Provide the [X, Y] coordinate of the cell's center where the given text is located.  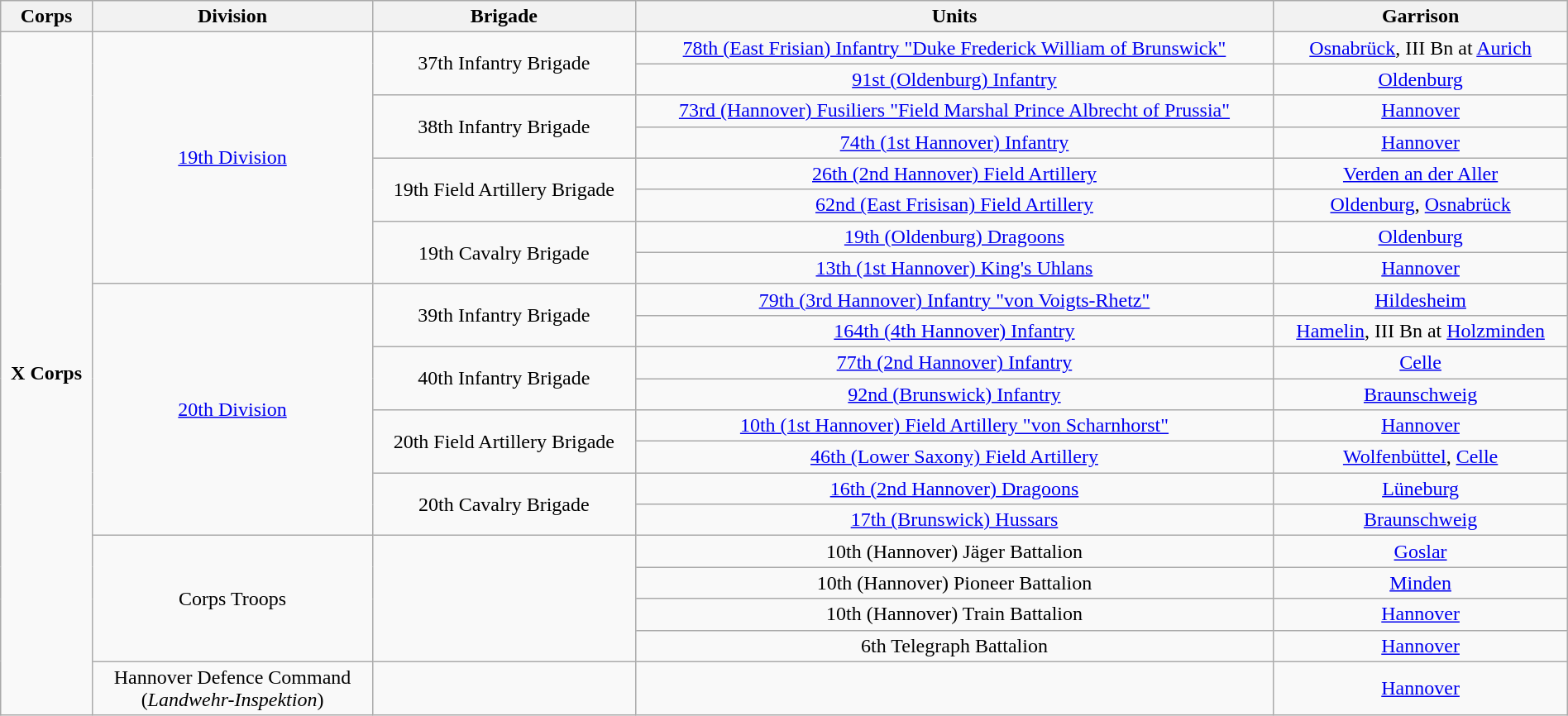
91st (Oldenburg) Infantry [954, 79]
37th Infantry Brigade [504, 64]
Hamelin, III Bn at Holzminden [1421, 331]
Brigade [504, 17]
78th (East Frisian) Infantry "Duke Frederick William of Brunswick" [954, 48]
79th (3rd Hannover) Infantry "von Voigts-Rhetz" [954, 299]
73rd (Hannover) Fusiliers "Field Marshal Prince Albrecht of Prussia" [954, 111]
6th Telegraph Battalion [954, 646]
Units [954, 17]
Oldenburg, Osnabrück [1421, 205]
77th (2nd Hannover) Infantry [954, 362]
92nd (Brunswick) Infantry [954, 394]
19th Field Artillery Brigade [504, 189]
10th (Hannover) Train Battalion [954, 614]
Hannover Defence Command(Landwehr-Inspektion) [232, 688]
164th (4th Hannover) Infantry [954, 331]
39th Infantry Brigade [504, 315]
Osnabrück, III Bn at Aurich [1421, 48]
10th (Hannover) Jäger Battalion [954, 551]
Lüneburg [1421, 489]
16th (2nd Hannover) Dragoons [954, 489]
10th (1st Hannover) Field Artillery "von Scharnhorst" [954, 426]
X Corps [46, 374]
19th (Oldenburg) Dragoons [954, 236]
40th Infantry Brigade [504, 378]
Wolfenbüttel, Celle [1421, 457]
Garrison [1421, 17]
Celle [1421, 362]
20th Division [232, 409]
19th Division [232, 158]
38th Infantry Brigade [504, 126]
Goslar [1421, 551]
17th (Brunswick) Hussars [954, 520]
13th (1st Hannover) King's Uhlans [954, 268]
20th Field Artillery Brigade [504, 442]
Corps [46, 17]
Minden [1421, 583]
19th Cavalry Brigade [504, 252]
20th Cavalry Brigade [504, 504]
Corps Troops [232, 599]
74th (1st Hannover) Infantry [954, 142]
62nd (East Frisisan) Field Artillery [954, 205]
Hildesheim [1421, 299]
46th (Lower Saxony) Field Artillery [954, 457]
26th (2nd Hannover) Field Artillery [954, 174]
Division [232, 17]
Verden an der Aller [1421, 174]
10th (Hannover) Pioneer Battalion [954, 583]
